Extract the [X, Y] coordinate from the center of the cell holding the provided text.  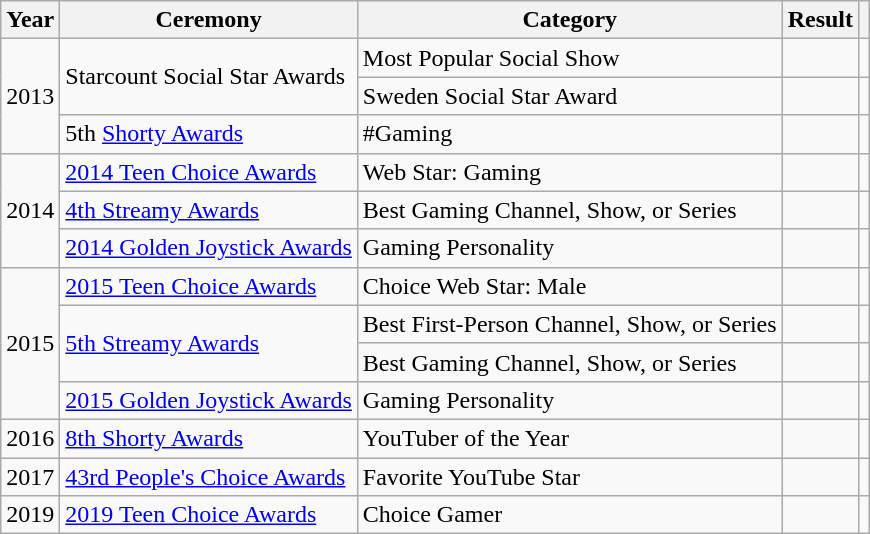
YouTuber of the Year [570, 438]
4th Streamy Awards [209, 210]
2017 [30, 477]
2014 [30, 210]
2015 Golden Joystick Awards [209, 400]
Result [820, 20]
Favorite YouTube Star [570, 477]
5th Shorty Awards [209, 134]
2014 Teen Choice Awards [209, 172]
Most Popular Social Show [570, 58]
2019 [30, 515]
2015 Teen Choice Awards [209, 286]
Web Star: Gaming [570, 172]
8th Shorty Awards [209, 438]
2015 [30, 343]
Best First-Person Channel, Show, or Series [570, 324]
Starcount Social Star Awards [209, 77]
43rd People's Choice Awards [209, 477]
Sweden Social Star Award [570, 96]
2014 Golden Joystick Awards [209, 248]
Choice Gamer [570, 515]
2013 [30, 96]
Choice Web Star: Male [570, 286]
2016 [30, 438]
5th Streamy Awards [209, 343]
Year [30, 20]
2019 Teen Choice Awards [209, 515]
Ceremony [209, 20]
Category [570, 20]
#Gaming [570, 134]
